Locate the cell with the specified text and output its (x, y) center coordinate. 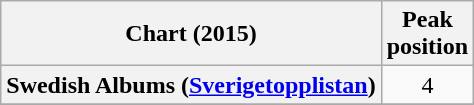
Swedish Albums (Sverigetopplistan) (191, 85)
Peak position (427, 34)
Chart (2015) (191, 34)
4 (427, 85)
